Return the (X, Y) coordinate for the center point of the cell that contains the specified text.  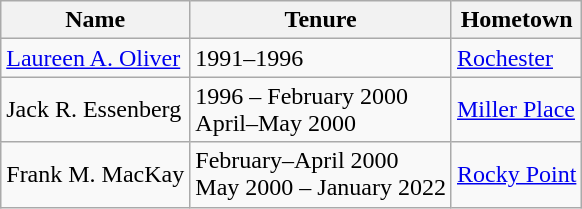
February–April 2000May 2000 – January 2022 (321, 174)
1996 – February 2000April–May 2000 (321, 110)
Miller Place (516, 110)
Name (96, 20)
1991–1996 (321, 58)
Laureen A. Oliver (96, 58)
Tenure (321, 20)
Jack R. Essenberg (96, 110)
Rochester (516, 58)
Rocky Point (516, 174)
Hometown (516, 20)
Frank M. MacKay (96, 174)
